Find where the given text appears and provide that cell's center as (x, y) coordinate. 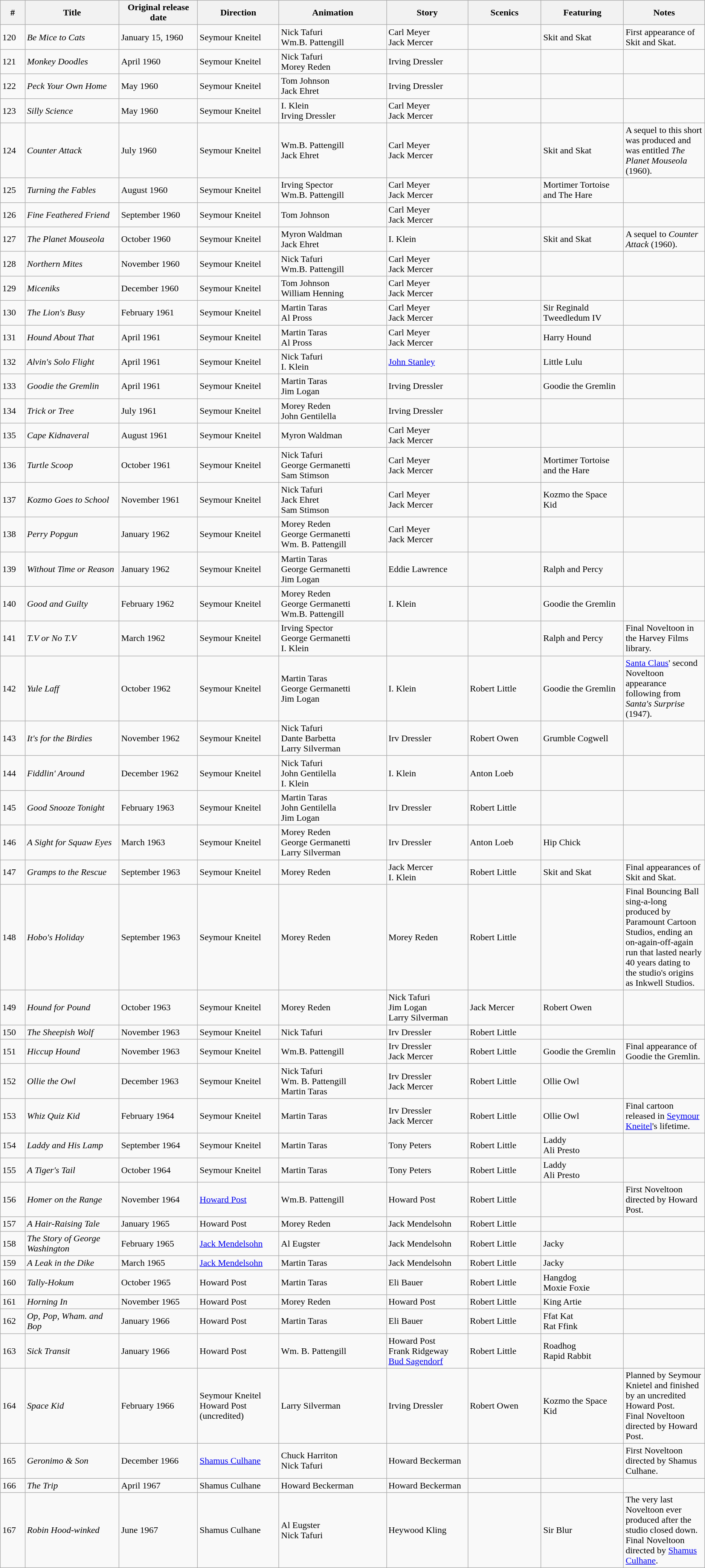
Ffat KatRat Ffink (582, 1321)
131 (13, 337)
A sequel to this short was produced and was entitled The Planet Mouseola (1960). (664, 150)
Peck Your Own Home (72, 86)
Final Noveltoon in the Harvey Films library. (664, 638)
Myron WaldmanJack Ehret (333, 239)
King Artie (582, 1302)
December 1963 (158, 1081)
Featuring (582, 13)
Tom JohnsonJack Ehret (333, 86)
Nick TafuriWm. B. PattengillMartin Taras (333, 1081)
Nick TafuriGeorge GermanettiSam Stimson (333, 465)
157 (13, 1224)
Laddy and His Lamp (72, 1146)
Final appearances of Skit and Skat. (664, 872)
154 (13, 1146)
Turtle Scoop (72, 465)
133 (13, 387)
October 1963 (158, 1008)
165 (13, 1461)
July 1961 (158, 411)
February 1964 (158, 1116)
# (13, 13)
The very last Noveltoon ever produced after the studio closed down. Final Noveltoon directed by Shamus Culhane. (664, 1530)
December 1962 (158, 773)
March 1962 (158, 638)
Animation (333, 13)
November 1964 (158, 1199)
167 (13, 1530)
Good Snooze Tonight (72, 808)
Eddie Lawrence (427, 569)
Chuck HarritonNick Tafuri (333, 1461)
Nick TafuriDante BarbettaLarry Silverman (333, 738)
158 (13, 1244)
Mortimer Tortoise and The Hare (582, 190)
136 (13, 465)
Final cartoon released in Seymour Kneitel's lifetime. (664, 1116)
Geronimo & Son (72, 1461)
Title (72, 13)
October 1962 (158, 688)
Op, Pop, Wham. and Bop (72, 1321)
Irving SpectorGeorge GermanettiI. Klein (333, 638)
February 1962 (158, 604)
Howard PostFrank RidgewayBud Sagendorf (427, 1351)
130 (13, 313)
145 (13, 808)
RoadhogRapid Rabbit (582, 1351)
166 (13, 1485)
December 1960 (158, 288)
125 (13, 190)
Jack Mercer (505, 1008)
A sequel to Counter Attack (1960). (664, 239)
February 1963 (158, 808)
It's for the Birdies (72, 738)
Original release date (158, 13)
November 1965 (158, 1302)
The Sheepish Wolf (72, 1032)
Fiddlin' Around (72, 773)
The Trip (72, 1485)
128 (13, 264)
Morey RedenJohn Gentilella (333, 411)
Nick TafuriJim LoganLarry Silverman (427, 1008)
Direction (238, 13)
156 (13, 1199)
144 (13, 773)
138 (13, 534)
Counter Attack (72, 150)
Nick TafuriJohn GentilellaI. Klein (333, 773)
Nick TafuriMorey Reden (333, 62)
Good and Guilty (72, 604)
November 1960 (158, 264)
First appearance of Skit and Skat. (664, 37)
155 (13, 1170)
124 (13, 150)
139 (13, 569)
120 (13, 37)
159 (13, 1263)
A Tiger's Tail (72, 1170)
Planned by Seymour Knietel and finished by an uncredited Howard Post.Final Noveltoon directed by Howard Post. (664, 1406)
A Hair-Raising Tale (72, 1224)
First Noveltoon directed by Howard Post. (664, 1199)
February 1965 (158, 1244)
142 (13, 688)
June 1967 (158, 1530)
151 (13, 1051)
Ollie the Owl (72, 1081)
Robin Hood-winked (72, 1530)
Tally-Hokum (72, 1282)
September 1960 (158, 215)
Final appearance of Goodie the Gremlin. (664, 1051)
January 15, 1960 (158, 37)
129 (13, 288)
Little Lulu (582, 362)
146 (13, 842)
153 (13, 1116)
April 1967 (158, 1485)
The Story of George Washington (72, 1244)
Horning In (72, 1302)
Tom Johnson (333, 215)
Hiccup Hound (72, 1051)
March 1965 (158, 1263)
Space Kid (72, 1406)
Al Eugster (333, 1244)
164 (13, 1406)
147 (13, 872)
November 1961 (158, 500)
Hip Chick (582, 842)
November 1962 (158, 738)
October 1960 (158, 239)
161 (13, 1302)
Larry Silverman (333, 1406)
148 (13, 938)
122 (13, 86)
Silly Science (72, 111)
March 1963 (158, 842)
Without Time or Reason (72, 569)
Sir Reginald Tweedledum IV (582, 313)
Morey RedenGeorge GermanettiWm.B. Pattengill (333, 604)
Morey RedenGeorge GermanettiWm. B. Pattengill (333, 534)
February 1961 (158, 313)
Hobo's Holiday (72, 938)
Seymour KneitelHoward Post (uncredited) (238, 1406)
Turning the Fables (72, 190)
123 (13, 111)
August 1960 (158, 190)
The Lion's Busy (72, 313)
152 (13, 1081)
Cape Kidnaveral (72, 436)
December 1966 (158, 1461)
Martin TarasJohn GentilellaJim Logan (333, 808)
I. KleinIrving Dressler (333, 111)
A Leak in the Dike (72, 1263)
Notes (664, 13)
Morey RedenGeorge GermanettiLarry Silverman (333, 842)
Nick Tafuri (333, 1032)
126 (13, 215)
The Planet Mouseola (72, 239)
Grumble Cogwell (582, 738)
141 (13, 638)
First Noveltoon directed by Shamus Culhane. (664, 1461)
Sir Blur (582, 1530)
October 1961 (158, 465)
Mortimer Tortoise and the Hare (582, 465)
Perry Popgun (72, 534)
Kozmo Goes to School (72, 500)
135 (13, 436)
Northern Mites (72, 264)
HangdogMoxie Foxie (582, 1282)
143 (13, 738)
Nick TafuriI. Klein (333, 362)
163 (13, 1351)
Miceniks (72, 288)
Heywood Kling (427, 1530)
Wm. B. Pattengill (333, 1351)
Myron Waldman (333, 436)
Santa Claus' second Noveltoon appearance following from Santa's Surprise (1947). (664, 688)
Irving SpectorWm.B. Pattengill (333, 190)
127 (13, 239)
Tom JohnsonWilliam Henning (333, 288)
Wm.B. PattengillJack Ehret (333, 150)
Yule Laff (72, 688)
Monkey Doodles (72, 62)
John Stanley (427, 362)
October 1964 (158, 1170)
Nick TafuriJack EhretSam Stimson (333, 500)
150 (13, 1032)
April 1960 (158, 62)
162 (13, 1321)
134 (13, 411)
A Sight for Squaw Eyes (72, 842)
121 (13, 62)
Trick or Tree (72, 411)
September 1964 (158, 1146)
Al EugsterNick Tafuri (333, 1530)
Fine Feathered Friend (72, 215)
February 1966 (158, 1406)
Whiz Quiz Kid (72, 1116)
132 (13, 362)
Alvin's Solo Flight (72, 362)
Jack MercerI. Klein (427, 872)
Sick Transit (72, 1351)
August 1961 (158, 436)
Homer on the Range (72, 1199)
149 (13, 1008)
Harry Hound (582, 337)
Hound About That (72, 337)
140 (13, 604)
Hound for Pound (72, 1008)
July 1960 (158, 150)
Martin TarasJim Logan (333, 387)
Scenics (505, 13)
T.V or No T.V (72, 638)
October 1965 (158, 1282)
Gramps to the Rescue (72, 872)
Be Mice to Cats (72, 37)
Story (427, 13)
160 (13, 1282)
137 (13, 500)
January 1965 (158, 1224)
